Output the (x, y) coordinate of the center of the cell containing the given text.  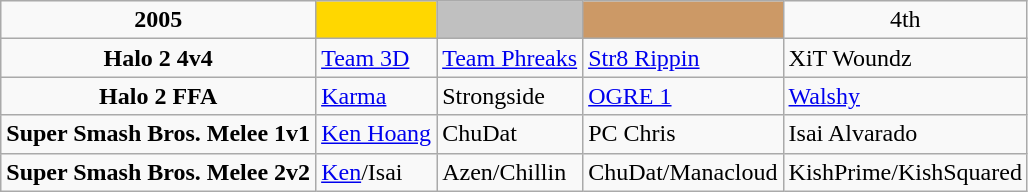
Ken Hoang (376, 134)
ChuDat/Manacloud (683, 172)
Isai Alvarado (905, 134)
KishPrime/KishSquared (905, 172)
ChuDat (510, 134)
Halo 2 FFA (158, 96)
Team Phreaks (510, 58)
Super Smash Bros. Melee 1v1 (158, 134)
2005 (158, 20)
OGRE 1 (683, 96)
Halo 2 4v4 (158, 58)
Super Smash Bros. Melee 2v2 (158, 172)
Str8 Rippin (683, 58)
Karma (376, 96)
Strongside (510, 96)
Ken/Isai (376, 172)
PC Chris (683, 134)
4th (905, 20)
Walshy (905, 96)
Azen/Chillin (510, 172)
Team 3D (376, 58)
XiT Woundz (905, 58)
